Determine the [X, Y] coordinate at the center of the cell enclosing the given text.  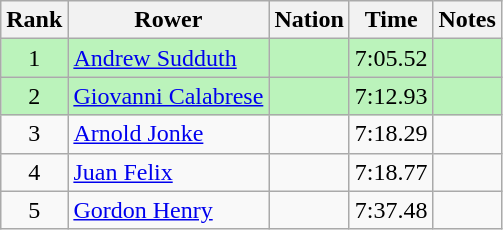
7:05.52 [391, 58]
Gordon Henry [168, 210]
7:37.48 [391, 210]
1 [34, 58]
Giovanni Calabrese [168, 96]
7:12.93 [391, 96]
5 [34, 210]
Juan Felix [168, 172]
Rower [168, 20]
7:18.77 [391, 172]
Nation [309, 20]
Andrew Sudduth [168, 58]
3 [34, 134]
7:18.29 [391, 134]
Arnold Jonke [168, 134]
2 [34, 96]
Notes [467, 20]
Rank [34, 20]
4 [34, 172]
Time [391, 20]
